Return [x, y] of the center of cell containing provided text 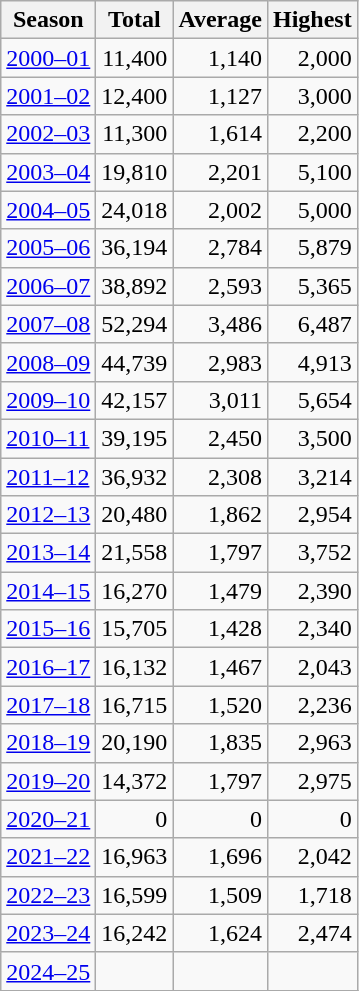
3,752 [312, 553]
16,599 [134, 895]
38,892 [134, 286]
19,810 [134, 172]
44,739 [134, 362]
2,002 [220, 210]
2006–07 [48, 286]
2,784 [220, 248]
Highest [312, 20]
3,500 [312, 438]
2002–03 [48, 134]
2013–14 [48, 553]
1,614 [220, 134]
3,214 [312, 477]
5,654 [312, 400]
3,486 [220, 324]
2,200 [312, 134]
1,428 [220, 629]
2014–15 [48, 591]
4,913 [312, 362]
3,000 [312, 96]
Season [48, 20]
16,963 [134, 857]
24,018 [134, 210]
2,450 [220, 438]
2003–04 [48, 172]
2008–09 [48, 362]
2,201 [220, 172]
2000–01 [48, 58]
2,000 [312, 58]
15,705 [134, 629]
2011–12 [48, 477]
2,042 [312, 857]
2016–17 [48, 667]
21,558 [134, 553]
1,624 [220, 933]
2015–16 [48, 629]
2005–06 [48, 248]
20,480 [134, 515]
2019–20 [48, 781]
11,400 [134, 58]
2012–13 [48, 515]
6,487 [312, 324]
16,270 [134, 591]
20,190 [134, 743]
5,000 [312, 210]
1,835 [220, 743]
1,140 [220, 58]
16,132 [134, 667]
3,011 [220, 400]
52,294 [134, 324]
2018–19 [48, 743]
2001–02 [48, 96]
2007–08 [48, 324]
2021–22 [48, 857]
2,236 [312, 705]
2020–21 [48, 819]
2,043 [312, 667]
2,975 [312, 781]
1,718 [312, 895]
Total [134, 20]
1,479 [220, 591]
39,195 [134, 438]
14,372 [134, 781]
1,862 [220, 515]
36,194 [134, 248]
2,593 [220, 286]
1,127 [220, 96]
2004–05 [48, 210]
5,365 [312, 286]
2023–24 [48, 933]
16,242 [134, 933]
2,963 [312, 743]
1,520 [220, 705]
2022–23 [48, 895]
2,390 [312, 591]
2,983 [220, 362]
5,879 [312, 248]
2024–25 [48, 971]
Average [220, 20]
2,954 [312, 515]
1,509 [220, 895]
1,467 [220, 667]
11,300 [134, 134]
2010–11 [48, 438]
1,696 [220, 857]
2,340 [312, 629]
42,157 [134, 400]
36,932 [134, 477]
2017–18 [48, 705]
2,308 [220, 477]
2009–10 [48, 400]
2,474 [312, 933]
5,100 [312, 172]
16,715 [134, 705]
12,400 [134, 96]
